Capture the cell that displays the provided text and extract its [x, y] central coordinate. 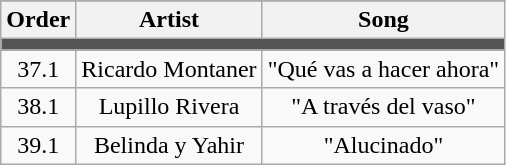
38.1 [38, 107]
Song [384, 20]
Belinda y Yahir [169, 145]
Ricardo Montaner [169, 69]
"Alucinado" [384, 145]
"A través del vaso" [384, 107]
Lupillo Rivera [169, 107]
Artist [169, 20]
Order [38, 20]
37.1 [38, 69]
39.1 [38, 145]
"Qué vas a hacer ahora" [384, 69]
